Determine the (x, y) coordinate at the center of the cell enclosing the given text.  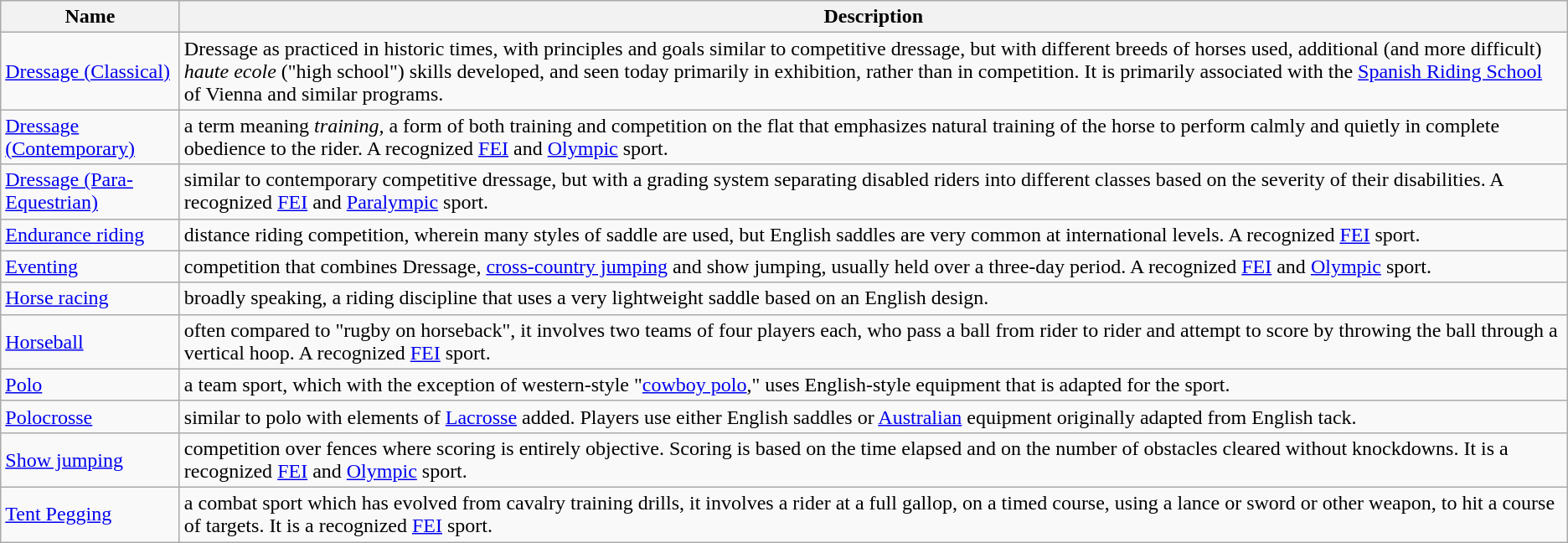
Horse racing (90, 298)
Horseball (90, 342)
Polocrosse (90, 416)
competition that combines Dressage, cross-country jumping and show jumping, usually held over a three-day period. A recognized FEI and Olympic sport. (873, 266)
Name (90, 17)
Dressage (Contemporary) (90, 137)
similar to polo with elements of Lacrosse added. Players use either English saddles or Australian equipment originally adapted from English tack. (873, 416)
Tent Pegging (90, 515)
broadly speaking, a riding discipline that uses a very lightweight saddle based on an English design. (873, 298)
Dressage (Para-Equestrian) (90, 191)
a team sport, which with the exception of western-style "cowboy polo," uses English-style equipment that is adapted for the sport. (873, 385)
Show jumping (90, 459)
Polo (90, 385)
Description (873, 17)
Dressage (Classical) (90, 71)
Eventing (90, 266)
Endurance riding (90, 235)
